Find where the given text appears and provide that cell's center as (x, y) coordinate. 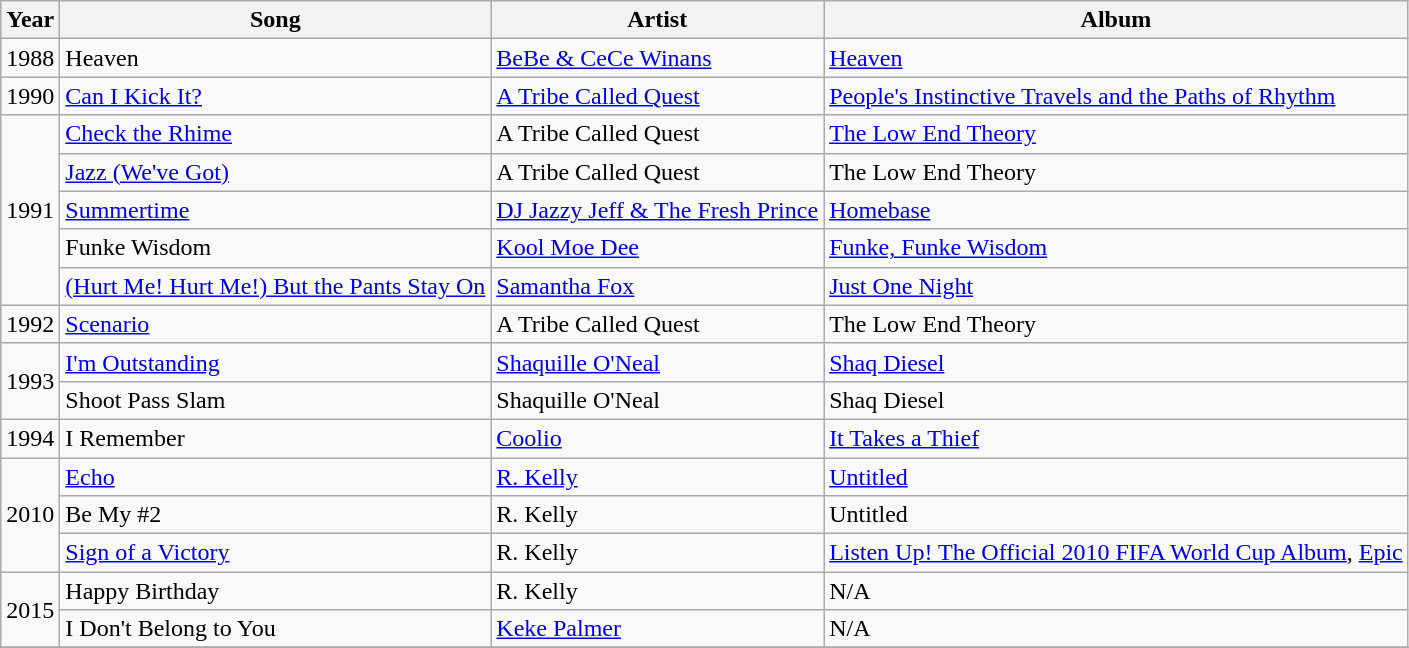
People's Instinctive Travels and the Paths of Rhythm (1116, 96)
Funke, Funke Wisdom (1116, 248)
Just One Night (1116, 286)
It Takes a Thief (1116, 438)
Homebase (1116, 210)
2015 (30, 610)
Song (276, 20)
1993 (30, 381)
Scenario (276, 324)
Can I Kick It? (276, 96)
BeBe & CeCe Winans (658, 58)
1991 (30, 210)
Echo (276, 477)
Keke Palmer (658, 629)
Happy Birthday (276, 591)
Summertime (276, 210)
Year (30, 20)
I'm Outstanding (276, 362)
1988 (30, 58)
1992 (30, 324)
1990 (30, 96)
Coolio (658, 438)
I Remember (276, 438)
2010 (30, 515)
Samantha Fox (658, 286)
I Don't Belong to You (276, 629)
DJ Jazzy Jeff & The Fresh Prince (658, 210)
Be My #2 (276, 515)
Shoot Pass Slam (276, 400)
(Hurt Me! Hurt Me!) But the Pants Stay On (276, 286)
1994 (30, 438)
Artist (658, 20)
Jazz (We've Got) (276, 172)
Album (1116, 20)
Listen Up! The Official 2010 FIFA World Cup Album, Epic (1116, 553)
Kool Moe Dee (658, 248)
Check the Rhime (276, 134)
Funke Wisdom (276, 248)
Sign of a Victory (276, 553)
